Pinpoint the cell where the given text exists, returning its (x, y) midpoint coordinate. 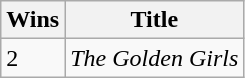
Title (154, 20)
The Golden Girls (154, 58)
Wins (33, 20)
2 (33, 58)
